Output the (x, y) coordinate of the center of the cell containing the given text.  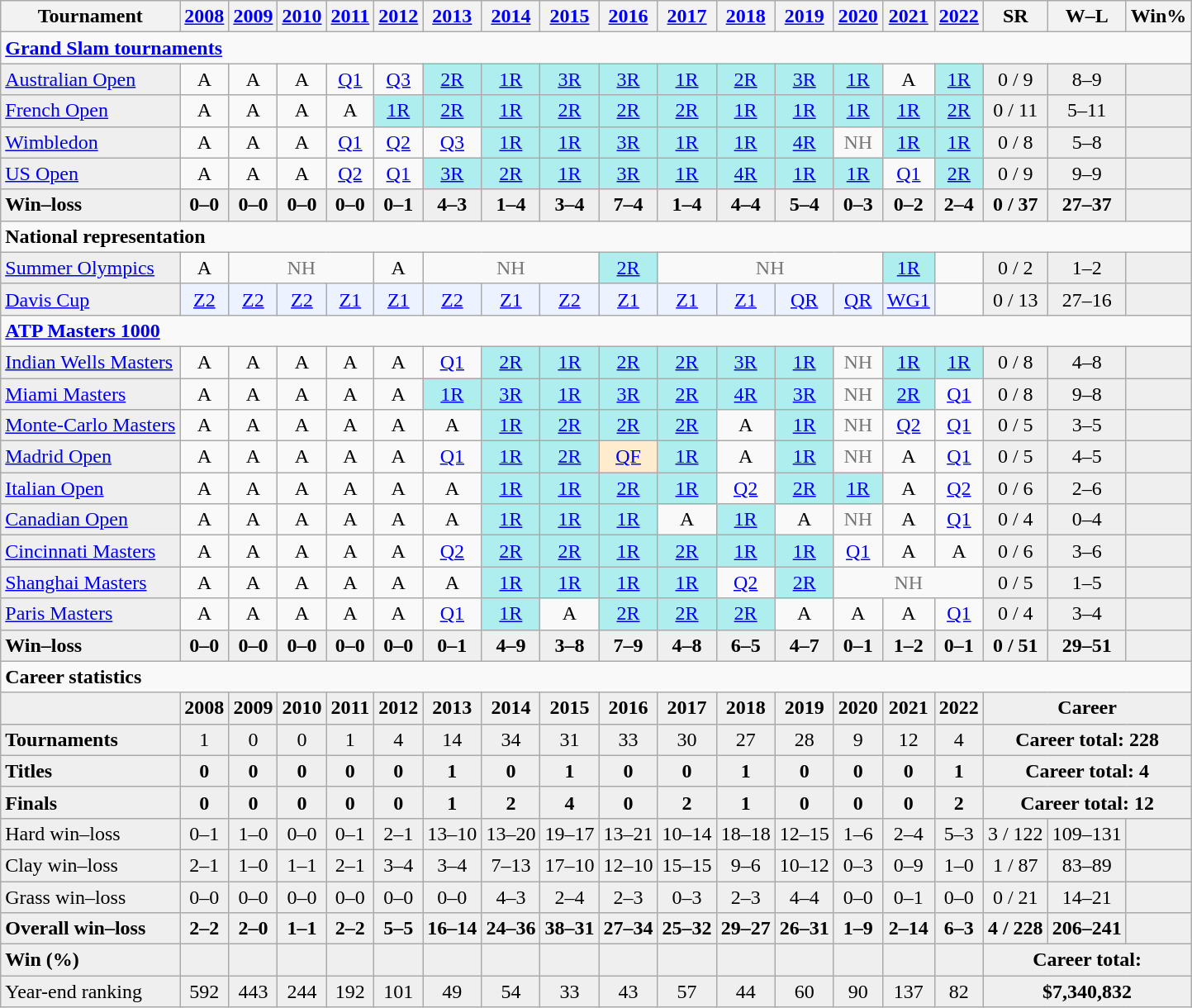
Madrid Open (91, 457)
Wimbledon (91, 142)
5–8 (1087, 142)
Australian Open (91, 79)
24–36 (511, 929)
3–6 (1087, 551)
Tournament (91, 17)
16–14 (453, 929)
2–14 (909, 929)
0–4 (1087, 520)
0 / 21 (1015, 896)
US Open (91, 174)
Italian Open (91, 488)
8–9 (1087, 79)
13–20 (511, 834)
Grass win–loss (91, 896)
$7,340,832 (1087, 991)
Miami Masters (91, 394)
Hard win–loss (91, 834)
Monte-Carlo Masters (91, 426)
0 / 37 (1015, 205)
43 (628, 991)
34 (511, 739)
28 (805, 739)
Davis Cup (91, 299)
5–11 (1087, 111)
Summer Olympics (91, 268)
3–8 (570, 645)
Clay win–loss (91, 865)
0 / 2 (1015, 268)
Overall win–loss (91, 929)
WG1 (909, 299)
44 (745, 991)
13–21 (628, 834)
2–6 (1087, 488)
French Open (91, 111)
Canadian Open (91, 520)
Paris Masters (91, 614)
18–18 (745, 834)
0–9 (909, 865)
12–10 (628, 865)
6–3 (958, 929)
3 / 122 (1015, 834)
0–2 (909, 205)
38–31 (570, 929)
Grand Slam tournaments (596, 48)
17–10 (570, 865)
9–8 (1087, 394)
10–12 (805, 865)
9–6 (745, 865)
Career (1087, 708)
25–32 (687, 929)
5–4 (805, 205)
19–17 (570, 834)
W–L (1087, 17)
27–37 (1087, 205)
192 (350, 991)
Career total: 228 (1087, 739)
7–9 (628, 645)
29–27 (745, 929)
ATP Masters 1000 (596, 330)
12 (909, 739)
1–5 (1087, 582)
Career statistics (596, 677)
0 / 13 (1015, 299)
54 (511, 991)
4 / 228 (1015, 929)
206–241 (1087, 929)
Career total: 4 (1087, 771)
SR (1015, 17)
Year-end ranking (91, 991)
6–5 (745, 645)
4–5 (1087, 457)
12–15 (805, 834)
Career total: 12 (1087, 802)
0 / 51 (1015, 645)
82 (958, 991)
101 (398, 991)
14–21 (1087, 896)
1 / 87 (1015, 865)
244 (302, 991)
443 (253, 991)
Cincinnati Masters (91, 551)
1–6 (857, 834)
592 (205, 991)
5–3 (958, 834)
Win% (1158, 17)
Tournaments (91, 739)
29–51 (1087, 645)
0 / 11 (1015, 111)
137 (909, 991)
Indian Wells Masters (91, 362)
9–9 (1087, 174)
49 (453, 991)
Finals (91, 802)
9 (857, 739)
7–13 (511, 865)
7–4 (628, 205)
109–131 (1087, 834)
Win (%) (91, 960)
Shanghai Masters (91, 582)
90 (857, 991)
5–5 (398, 929)
27 (745, 739)
60 (805, 991)
27–16 (1087, 299)
31 (570, 739)
14 (453, 739)
National representation (596, 236)
26–31 (805, 929)
3–5 (1087, 426)
13–10 (453, 834)
4–7 (805, 645)
15–15 (687, 865)
4–9 (511, 645)
1–9 (857, 929)
57 (687, 991)
83–89 (1087, 865)
Career total: (1087, 960)
27–34 (628, 929)
QF (628, 457)
2–0 (253, 929)
30 (687, 739)
Titles (91, 771)
10–14 (687, 834)
